Find where the given text appears and provide that cell's center as [x, y] coordinate. 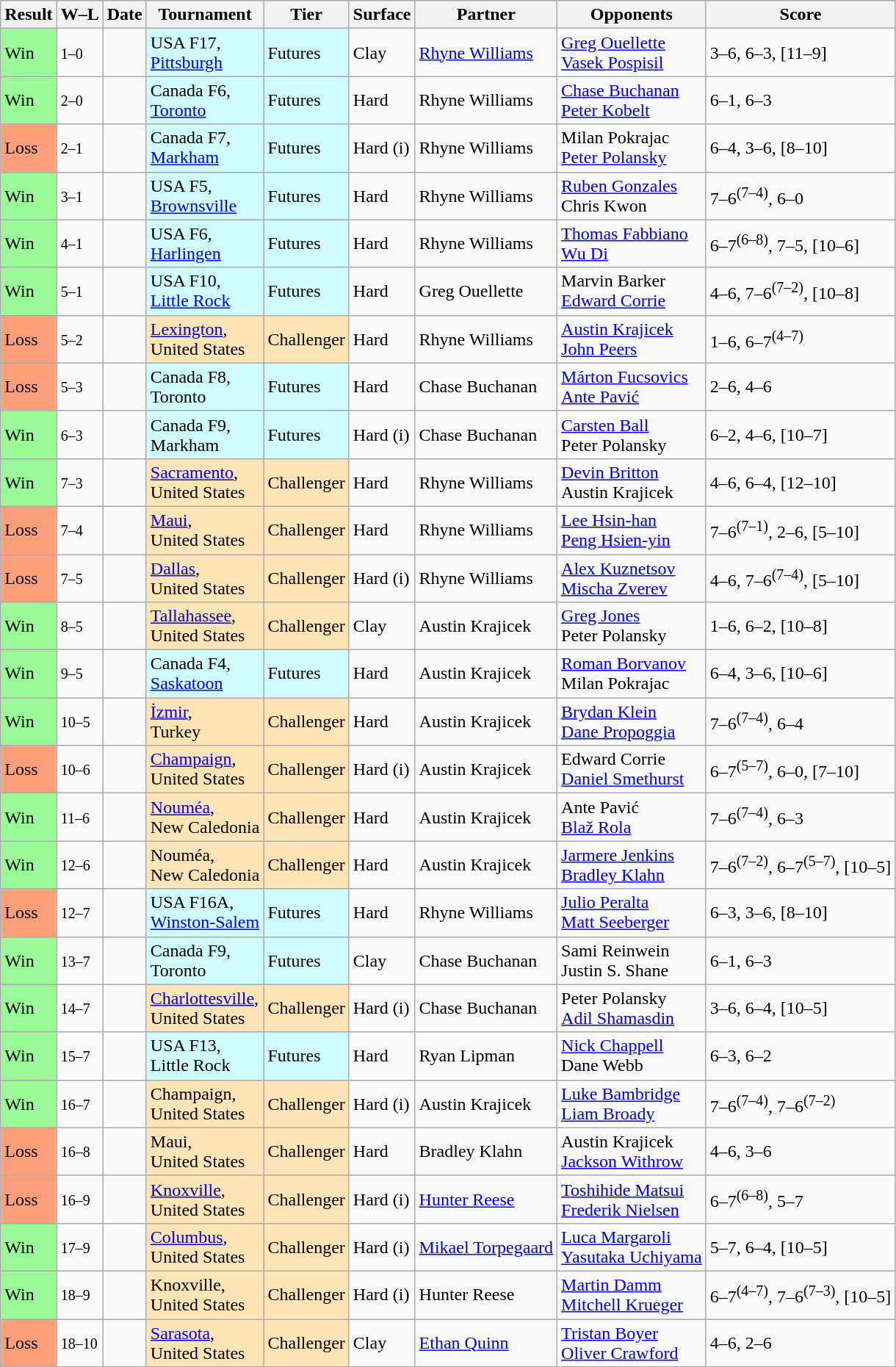
6–7(5–7), 6–0, [7–10] [801, 770]
6–3 [79, 435]
Sacramento, United States [205, 482]
Canada F8, Toronto [205, 386]
İzmir, Turkey [205, 721]
Canada F9, Toronto [205, 961]
16–7 [79, 1103]
Brydan Klein Dane Propoggia [632, 721]
2–0 [79, 100]
7–3 [79, 482]
USA F13, Little Rock [205, 1056]
15–7 [79, 1056]
7–5 [79, 577]
USA F5, Brownsville [205, 195]
Date [125, 15]
Nick Chappell Dane Webb [632, 1056]
3–1 [79, 195]
5–1 [79, 291]
Chase Buchanan Peter Kobelt [632, 100]
Milan Pokrajac Peter Polansky [632, 148]
Sarasota, United States [205, 1343]
Tier [306, 15]
6–4, 3–6, [8–10] [801, 148]
Austin Krajicek Jackson Withrow [632, 1152]
Marvin Barker Edward Corrie [632, 291]
Canada F9, Markham [205, 435]
4–1 [79, 244]
4–6, 2–6 [801, 1343]
6–3, 6–2 [801, 1056]
7–6(7–4), 6–0 [801, 195]
1–6, 6–2, [10–8] [801, 626]
12–6 [79, 865]
5–2 [79, 339]
6–2, 4–6, [10–7] [801, 435]
Tallahassee, United States [205, 626]
Tournament [205, 15]
4–6, 3–6 [801, 1152]
16–9 [79, 1199]
Columbus, United States [205, 1247]
18–9 [79, 1294]
6–4, 3–6, [10–6] [801, 674]
7–6(7–2), 6–7(5–7), [10–5] [801, 865]
Carsten Ball Peter Polansky [632, 435]
6–7(6–8), 7–5, [10–6] [801, 244]
Ante Pavić Blaž Rola [632, 817]
6–7(6–8), 5–7 [801, 1199]
18–10 [79, 1343]
10–6 [79, 770]
USA F10, Little Rock [205, 291]
2–6, 4–6 [801, 386]
Martin Damm Mitchell Krueger [632, 1294]
Tristan Boyer Oliver Crawford [632, 1343]
W–L [79, 15]
Lexington, United States [205, 339]
Dallas, United States [205, 577]
Austin Krajicek John Peers [632, 339]
Lee Hsin-han Peng Hsien-yin [632, 530]
13–7 [79, 961]
Devin Britton Austin Krajicek [632, 482]
Julio Peralta Matt Seeberger [632, 912]
4–6, 7–6(7–2), [10–8] [801, 291]
7–6(7–4), 6–4 [801, 721]
7–4 [79, 530]
Canada F7, Markham [205, 148]
7–6(7–4), 6–3 [801, 817]
4–6, 6–4, [12–10] [801, 482]
Canada F6, Toronto [205, 100]
Thomas Fabbiano Wu Di [632, 244]
Roman Borvanov Milan Pokrajac [632, 674]
Edward Corrie Daniel Smethurst [632, 770]
3–6, 6–4, [10–5] [801, 1008]
Bradley Klahn [486, 1152]
Ruben Gonzales Chris Kwon [632, 195]
6–3, 3–6, [8–10] [801, 912]
1–6, 6–7(4–7) [801, 339]
Alex Kuznetsov Mischa Zverev [632, 577]
Greg Jones Peter Polansky [632, 626]
Canada F4, Saskatoon [205, 674]
Jarmere Jenkins Bradley Klahn [632, 865]
11–6 [79, 817]
Surface [382, 15]
Result [29, 15]
Peter Polansky Adil Shamasdin [632, 1008]
4–6, 7–6(7–4), [5–10] [801, 577]
Toshihide Matsui Frederik Nielsen [632, 1199]
USA F6, Harlingen [205, 244]
Greg Ouellette [486, 291]
Luke Bambridge Liam Broady [632, 1103]
Ryan Lipman [486, 1056]
12–7 [79, 912]
9–5 [79, 674]
Mikael Torpegaard [486, 1247]
Ethan Quinn [486, 1343]
6–7(4–7), 7–6(7–3), [10–5] [801, 1294]
8–5 [79, 626]
7–6(7–1), 2–6, [5–10] [801, 530]
10–5 [79, 721]
1–0 [79, 53]
USA F17, Pittsburgh [205, 53]
5–7, 6–4, [10–5] [801, 1247]
Charlottesville, United States [205, 1008]
7–6(7–4), 7–6(7–2) [801, 1103]
Greg Ouellette Vasek Pospisil [632, 53]
14–7 [79, 1008]
2–1 [79, 148]
Score [801, 15]
3–6, 6–3, [11–9] [801, 53]
Partner [486, 15]
Luca Margaroli Yasutaka Uchiyama [632, 1247]
Opponents [632, 15]
Márton Fucsovics Ante Pavić [632, 386]
5–3 [79, 386]
USA F16A, Winston-Salem [205, 912]
17–9 [79, 1247]
Sami Reinwein Justin S. Shane [632, 961]
16–8 [79, 1152]
